For the text-containing cell, return its midpoint in [x, y] coordinate format. 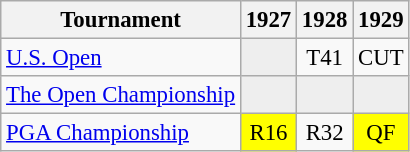
R16 [268, 133]
CUT [381, 58]
U.S. Open [121, 58]
Tournament [121, 20]
The Open Championship [121, 95]
QF [381, 133]
T41 [325, 58]
1929 [381, 20]
PGA Championship [121, 133]
1928 [325, 20]
1927 [268, 20]
R32 [325, 133]
